For the text-containing cell, return its midpoint in [x, y] coordinate format. 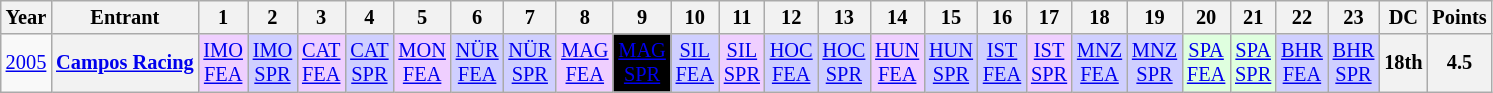
21 [1253, 17]
14 [897, 17]
1 [222, 17]
6 [478, 17]
13 [844, 17]
MAGFEA [584, 63]
CATSPR [369, 63]
17 [1049, 17]
Entrant [124, 17]
18 [1100, 17]
8 [584, 17]
SPASPR [1253, 63]
MONFEA [422, 63]
NÜRSPR [530, 63]
22 [1302, 17]
HOCSPR [844, 63]
NÜRFEA [478, 63]
7 [530, 17]
10 [695, 17]
ISTFEA [1002, 63]
HOCFEA [792, 63]
CATFEA [321, 63]
15 [951, 17]
IMOSPR [272, 63]
SILFEA [695, 63]
5 [422, 17]
MNZSPR [1154, 63]
4 [369, 17]
BHRFEA [1302, 63]
Year [26, 17]
18th [1403, 63]
12 [792, 17]
IMOFEA [222, 63]
4.5 [1459, 63]
MNZFEA [1100, 63]
DC [1403, 17]
HUNFEA [897, 63]
MAGSPR [642, 63]
19 [1154, 17]
9 [642, 17]
23 [1354, 17]
HUNSPR [951, 63]
Campos Racing [124, 63]
16 [1002, 17]
11 [742, 17]
20 [1206, 17]
BHRSPR [1354, 63]
SILSPR [742, 63]
Points [1459, 17]
ISTSPR [1049, 63]
2005 [26, 63]
SPAFEA [1206, 63]
3 [321, 17]
2 [272, 17]
